Capture the cell that displays the provided text and extract its (X, Y) central coordinate. 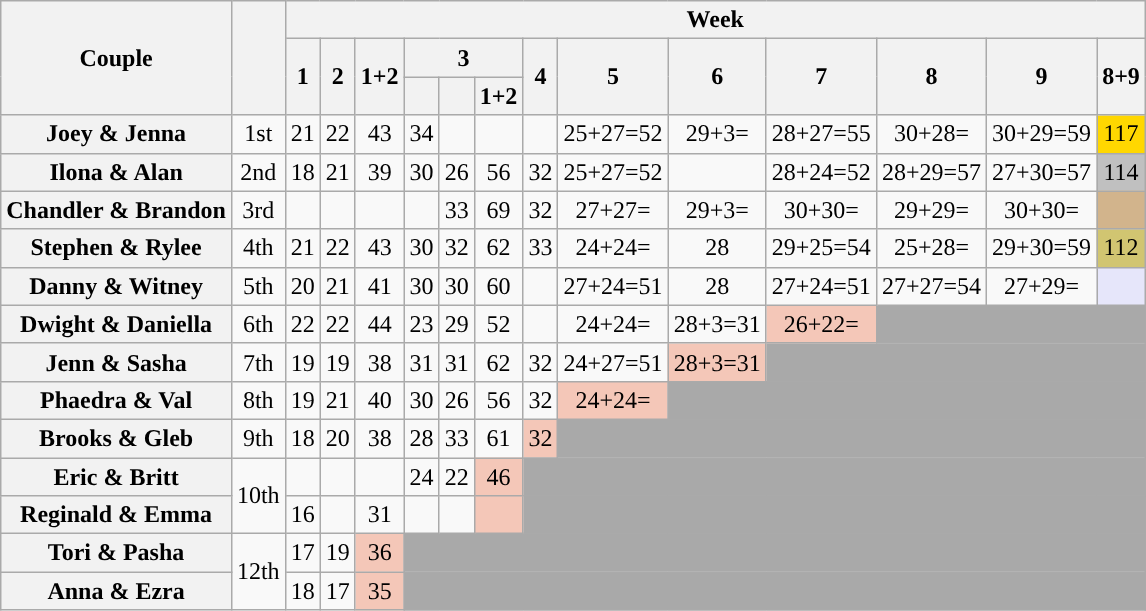
27+29= (1042, 286)
16 (302, 515)
30+29=59 (1042, 134)
117 (1122, 134)
29+25=54 (821, 248)
9 (1042, 77)
Stephen & Rylee (116, 248)
Tori & Pasha (116, 553)
4 (540, 77)
1st (258, 134)
10th (258, 496)
44 (380, 324)
Eric & Britt (116, 477)
114 (1122, 172)
Anna & Ezra (116, 591)
29+30=59 (1042, 248)
Brooks & Gleb (116, 438)
Phaedra & Val (116, 400)
Couple (116, 58)
Ilona & Alan (116, 172)
3rd (258, 210)
Chandler & Brandon (116, 210)
61 (498, 438)
8th (258, 400)
2 (338, 77)
29 (456, 324)
52 (498, 324)
28+29=57 (931, 172)
28+27=55 (821, 134)
3 (464, 58)
24 (422, 477)
25+28= (931, 248)
9th (258, 438)
7 (821, 77)
Week (715, 20)
60 (498, 286)
23 (422, 324)
29+29= (931, 210)
5th (258, 286)
8+9 (1122, 77)
6th (258, 324)
5 (613, 77)
40 (380, 400)
46 (498, 477)
28+24=52 (821, 172)
36 (380, 553)
4th (258, 248)
69 (498, 210)
30+28= (931, 134)
Danny & Witney (116, 286)
Joey & Jenna (116, 134)
27+30=57 (1042, 172)
27+27=54 (931, 286)
26+22= (821, 324)
Reginald & Emma (116, 515)
112 (1122, 248)
39 (380, 172)
Dwight & Daniella (116, 324)
35 (380, 591)
1 (302, 77)
12th (258, 572)
34 (422, 134)
Jenn & Sasha (116, 362)
41 (380, 286)
6 (717, 77)
27+27= (613, 210)
8 (931, 77)
24+27=51 (613, 362)
7th (258, 362)
2nd (258, 172)
